Find where the given text appears and provide that cell's center as (x, y) coordinate. 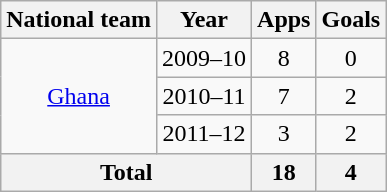
0 (351, 58)
2010–11 (204, 96)
Ghana (79, 96)
Goals (351, 20)
3 (284, 134)
7 (284, 96)
Total (126, 172)
2009–10 (204, 58)
Apps (284, 20)
8 (284, 58)
2011–12 (204, 134)
4 (351, 172)
18 (284, 172)
Year (204, 20)
National team (79, 20)
